Capture the cell that displays the provided text and extract its (X, Y) central coordinate. 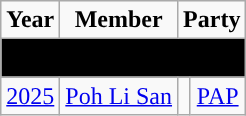
Year (30, 20)
PAP (218, 96)
2025 (30, 96)
Member (119, 20)
Party (212, 20)
Poh Li San (119, 96)
Formation (124, 58)
